Search for the cell housing the specified text and yield its [X, Y] center coordinate. 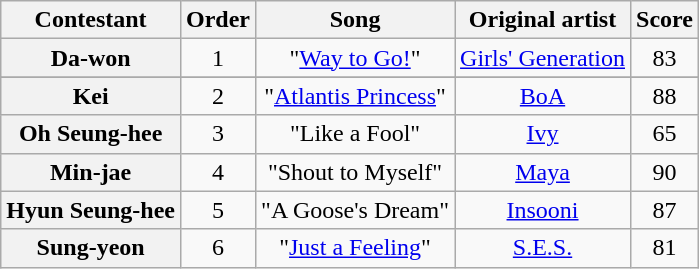
Girls' Generation [543, 58]
4 [218, 172]
2 [218, 96]
1 [218, 58]
Order [218, 20]
Min-jae [91, 172]
Sung-yeon [91, 248]
"A Goose's Dream" [356, 210]
6 [218, 248]
Oh Seung-hee [91, 134]
5 [218, 210]
83 [665, 58]
BoA [543, 96]
Insooni [543, 210]
Original artist [543, 20]
3 [218, 134]
90 [665, 172]
S.E.S. [543, 248]
Ivy [543, 134]
88 [665, 96]
"Like a Fool" [356, 134]
"Atlantis Princess" [356, 96]
Maya [543, 172]
87 [665, 210]
Score [665, 20]
Song [356, 20]
Hyun Seung-hee [91, 210]
"Shout to Myself" [356, 172]
Da-won [91, 58]
65 [665, 134]
81 [665, 248]
Kei [91, 96]
"Way to Go!" [356, 58]
Contestant [91, 20]
"Just a Feeling" [356, 248]
